Return the (X, Y) coordinate for the center point of the cell that contains the specified text.  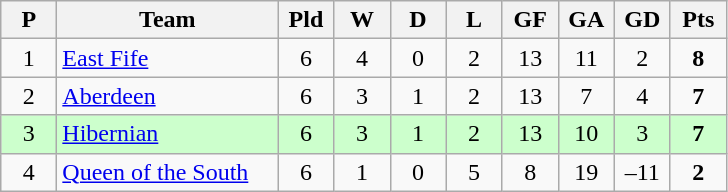
GA (586, 20)
5 (474, 172)
Hibernian (168, 134)
L (474, 20)
Aberdeen (168, 96)
10 (586, 134)
Team (168, 20)
Pts (698, 20)
GF (530, 20)
Pld (306, 20)
W (362, 20)
D (418, 20)
11 (586, 58)
Queen of the South (168, 172)
–11 (642, 172)
19 (586, 172)
P (29, 20)
East Fife (168, 58)
GD (642, 20)
